Find where the given text appears and provide that cell's center as [X, Y] coordinate. 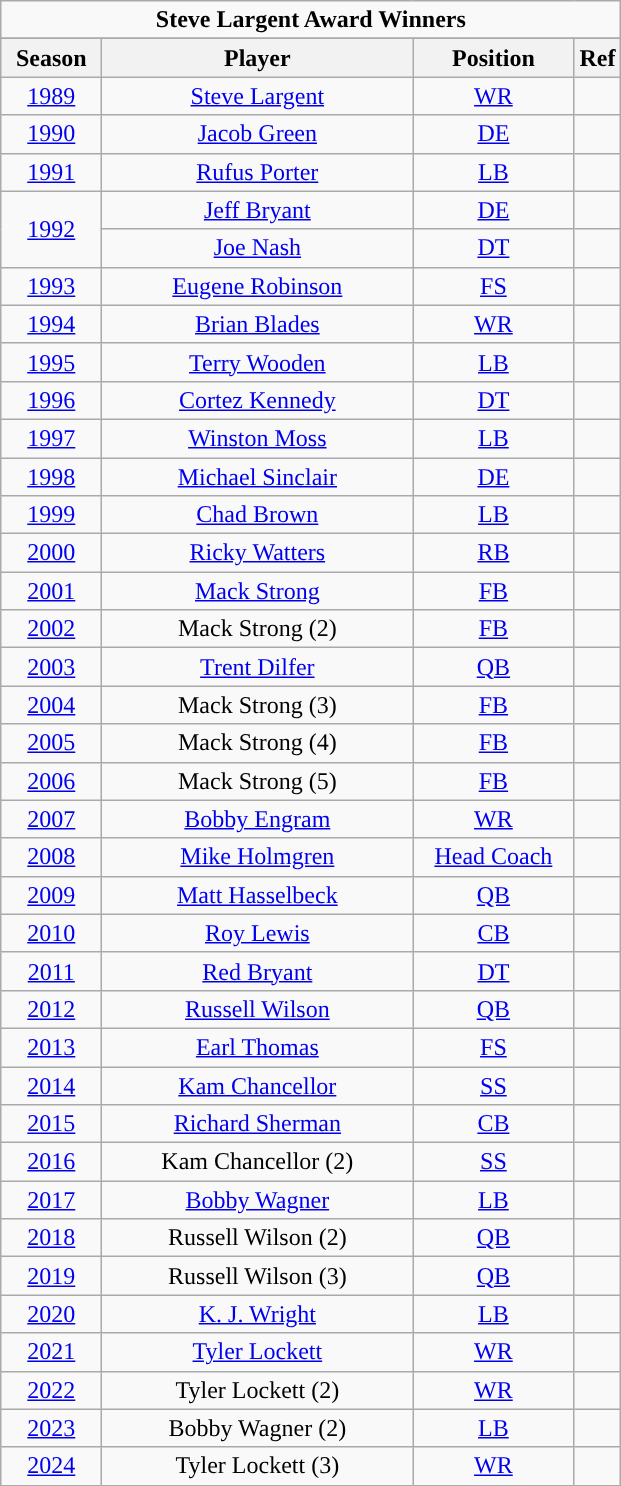
Bobby Engram [258, 819]
1998 [52, 477]
Bobby Wagner [258, 1200]
Chad Brown [258, 515]
Player [258, 58]
2008 [52, 857]
1999 [52, 515]
2000 [52, 553]
1997 [52, 438]
1994 [52, 324]
Mack Strong [258, 591]
1993 [52, 286]
2002 [52, 629]
Terry Wooden [258, 362]
2005 [52, 743]
Tyler Lockett [258, 1352]
Matt Hasselbeck [258, 895]
Winston Moss [258, 438]
Michael Sinclair [258, 477]
2016 [52, 1162]
Earl Thomas [258, 1047]
2012 [52, 1009]
Rufus Porter [258, 172]
Cortez Kennedy [258, 400]
Russell Wilson (2) [258, 1238]
Mack Strong (2) [258, 629]
Russell Wilson (3) [258, 1276]
1995 [52, 362]
Kam Chancellor [258, 1085]
2003 [52, 667]
Red Bryant [258, 971]
Ref [598, 58]
2020 [52, 1314]
2017 [52, 1200]
Steve Largent Award Winners [311, 20]
2022 [52, 1390]
Roy Lewis [258, 933]
Mack Strong (4) [258, 743]
2021 [52, 1352]
2001 [52, 591]
1992 [52, 229]
Kam Chancellor (2) [258, 1162]
2009 [52, 895]
2019 [52, 1276]
Russell Wilson [258, 1009]
2010 [52, 933]
Tyler Lockett (3) [258, 1466]
Tyler Lockett (2) [258, 1390]
K. J. Wright [258, 1314]
2004 [52, 705]
1996 [52, 400]
2014 [52, 1085]
Joe Nash [258, 248]
2006 [52, 781]
Trent Dilfer [258, 667]
Jeff Bryant [258, 210]
Ricky Watters [258, 553]
Head Coach [494, 857]
Mack Strong (5) [258, 781]
Season [52, 58]
1991 [52, 172]
Steve Largent [258, 96]
Jacob Green [258, 134]
2011 [52, 971]
2018 [52, 1238]
Brian Blades [258, 324]
Bobby Wagner (2) [258, 1428]
RB [494, 553]
1990 [52, 134]
Position [494, 58]
2024 [52, 1466]
2007 [52, 819]
2013 [52, 1047]
1989 [52, 96]
Eugene Robinson [258, 286]
2015 [52, 1124]
Richard Sherman [258, 1124]
Mack Strong (3) [258, 705]
2023 [52, 1428]
Mike Holmgren [258, 857]
